Identify which cell holds the provided text, then report its [x, y] central coordinate. 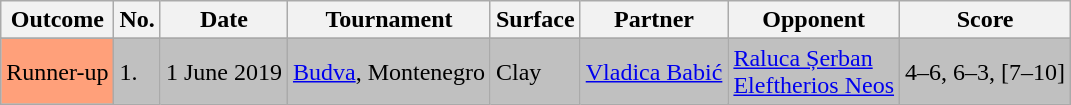
1 June 2019 [224, 72]
4–6, 6–3, [7–10] [986, 72]
Clay [535, 72]
1. [137, 72]
Tournament [388, 20]
Runner-up [58, 72]
Date [224, 20]
Budva, Montenegro [388, 72]
Outcome [58, 20]
No. [137, 20]
Score [986, 20]
Raluca Șerban Eleftherios Neos [814, 72]
Vladica Babić [654, 72]
Partner [654, 20]
Surface [535, 20]
Opponent [814, 20]
